Locate the cell with the specified text and output its [X, Y] center coordinate. 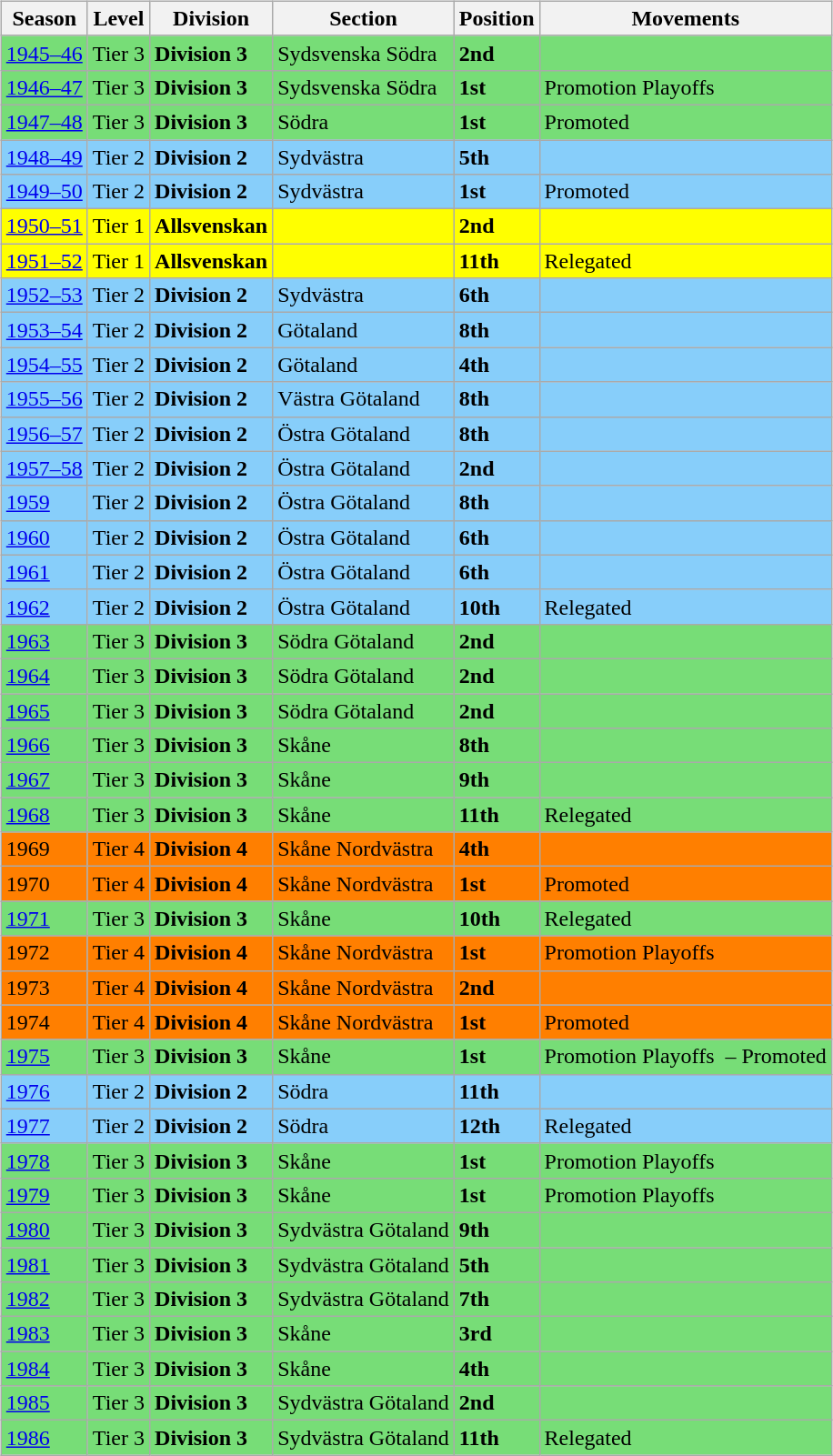
Promotion Playoffs – Promoted [686, 1057]
1960 [44, 537]
7th [497, 1300]
1951–52 [44, 261]
1982 [44, 1300]
1967 [44, 780]
Season [44, 18]
1948–49 [44, 157]
Position [497, 18]
Movements [686, 18]
1953–54 [44, 330]
1970 [44, 884]
1981 [44, 1265]
Västra Götaland [364, 399]
1972 [44, 953]
1979 [44, 1195]
1977 [44, 1126]
1975 [44, 1057]
1962 [44, 607]
Division [211, 18]
1955–56 [44, 399]
1954–55 [44, 365]
1976 [44, 1091]
1949–50 [44, 192]
1984 [44, 1369]
1965 [44, 710]
1961 [44, 572]
1947–48 [44, 122]
Section [364, 18]
1985 [44, 1403]
1966 [44, 746]
1978 [44, 1160]
1946–47 [44, 87]
1968 [44, 815]
1983 [44, 1334]
1957–58 [44, 468]
1969 [44, 849]
1973 [44, 988]
3rd [497, 1334]
1974 [44, 1022]
1986 [44, 1438]
1945–46 [44, 53]
1980 [44, 1230]
1971 [44, 919]
1963 [44, 641]
Level [118, 18]
1964 [44, 676]
1959 [44, 503]
1950–51 [44, 226]
1956–57 [44, 434]
12th [497, 1126]
1952–53 [44, 296]
